From the cell containing the given text, extract its center point as [x, y] coordinate. 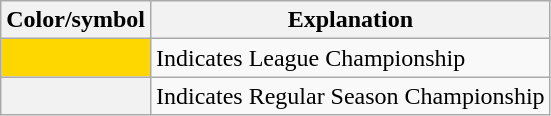
Color/symbol [76, 20]
Indicates League Championship [350, 58]
Indicates Regular Season Championship [350, 96]
Explanation [350, 20]
